Detect which cell encompasses the target text, then output its [x, y] center coordinate. 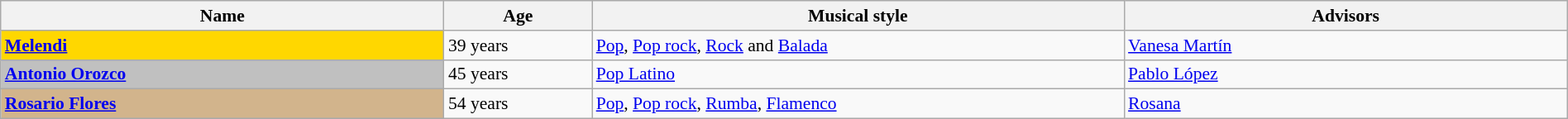
Rosana [1346, 104]
Melendi [222, 45]
Pop Latino [858, 74]
Musical style [858, 16]
Antonio Orozco [222, 74]
54 years [518, 104]
45 years [518, 74]
Pop, Pop rock, Rumba, Flamenco [858, 104]
Pop, Pop rock, Rock and Balada [858, 45]
Vanesa Martín [1346, 45]
Advisors [1346, 16]
Name [222, 16]
Age [518, 16]
39 years [518, 45]
Pablo López [1346, 74]
Rosario Flores [222, 104]
